Detect which cell encompasses the target text, then output its (x, y) center coordinate. 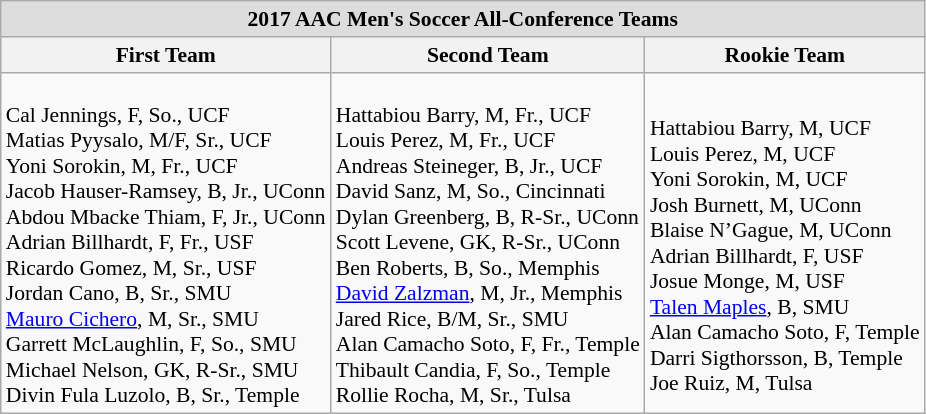
Second Team (488, 55)
Rookie Team (785, 55)
2017 AAC Men's Soccer All-Conference Teams (463, 19)
First Team (166, 55)
